Search for the cell housing the specified text and yield its (X, Y) center coordinate. 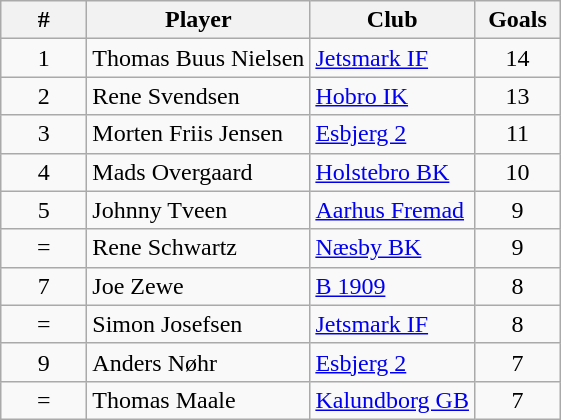
5 (44, 210)
4 (44, 172)
# (44, 20)
Aarhus Fremad (392, 210)
Simon Josefsen (198, 324)
Thomas Maale (198, 400)
11 (517, 134)
Rene Schwartz (198, 248)
Johnny Tveen (198, 210)
Næsby BK (392, 248)
B 1909 (392, 286)
Joe Zewe (198, 286)
Mads Overgaard (198, 172)
Kalundborg GB (392, 400)
14 (517, 58)
Hobro IK (392, 96)
1 (44, 58)
Morten Friis Jensen (198, 134)
3 (44, 134)
10 (517, 172)
Club (392, 20)
Goals (517, 20)
Player (198, 20)
Holstebro BK (392, 172)
Thomas Buus Nielsen (198, 58)
Anders Nøhr (198, 362)
Rene Svendsen (198, 96)
13 (517, 96)
2 (44, 96)
